Output the [X, Y] coordinate of the center of the cell containing the given text.  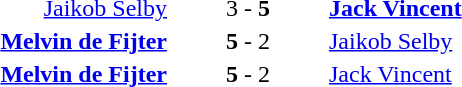
5 - 2 [248, 41]
